Identify which cell holds the provided text, then report its [x, y] central coordinate. 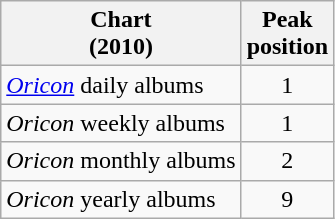
Oricon daily albums [121, 85]
Oricon weekly albums [121, 123]
Chart(2010) [121, 34]
Oricon yearly albums [121, 199]
9 [287, 199]
2 [287, 161]
Oricon monthly albums [121, 161]
Peakposition [287, 34]
